Detect which cell encompasses the target text, then output its (x, y) center coordinate. 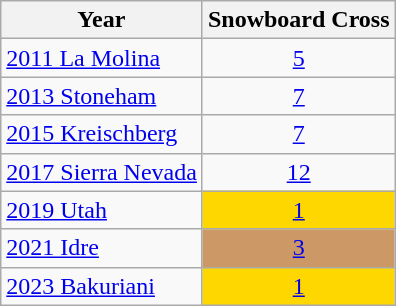
2015 Kreischberg (102, 134)
12 (298, 172)
2013 Stoneham (102, 96)
2021 Idre (102, 248)
Year (102, 20)
Snowboard Cross (298, 20)
2011 La Molina (102, 58)
2017 Sierra Nevada (102, 172)
3 (298, 248)
2023 Bakuriani (102, 286)
2019 Utah (102, 210)
5 (298, 58)
